Provide the [x, y] coordinate of the cell's center where the given text is located.  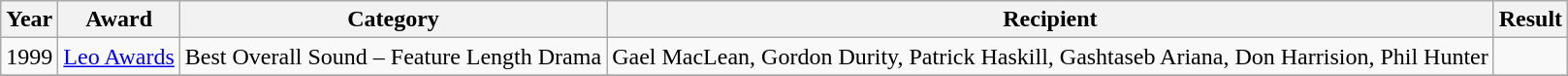
1999 [29, 57]
Recipient [1051, 19]
Category [393, 19]
Result [1530, 19]
Best Overall Sound – Feature Length Drama [393, 57]
Year [29, 19]
Award [119, 19]
Leo Awards [119, 57]
Gael MacLean, Gordon Durity, Patrick Haskill, Gashtaseb Ariana, Don Harrision, Phil Hunter [1051, 57]
